From the cell containing the given text, extract its center point as (X, Y) coordinate. 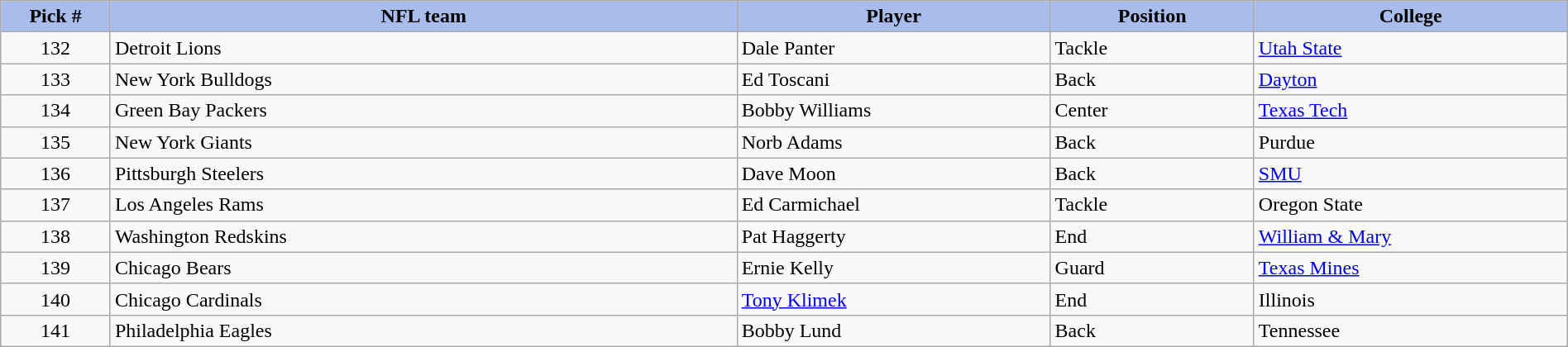
Detroit Lions (423, 48)
Position (1152, 17)
Tennessee (1411, 330)
Oregon State (1411, 205)
Pat Haggerty (893, 236)
Bobby Lund (893, 330)
Guard (1152, 268)
136 (56, 173)
Player (893, 17)
Tony Klimek (893, 299)
Philadelphia Eagles (423, 330)
Dale Panter (893, 48)
Texas Mines (1411, 268)
SMU (1411, 173)
138 (56, 236)
135 (56, 142)
Center (1152, 111)
Norb Adams (893, 142)
Purdue (1411, 142)
140 (56, 299)
Dayton (1411, 79)
Los Angeles Rams (423, 205)
Chicago Bears (423, 268)
134 (56, 111)
William & Mary (1411, 236)
Washington Redskins (423, 236)
NFL team (423, 17)
Pittsburgh Steelers (423, 173)
Chicago Cardinals (423, 299)
Bobby Williams (893, 111)
Texas Tech (1411, 111)
Illinois (1411, 299)
New York Giants (423, 142)
Utah State (1411, 48)
Ernie Kelly (893, 268)
133 (56, 79)
132 (56, 48)
New York Bulldogs (423, 79)
141 (56, 330)
139 (56, 268)
Ed Toscani (893, 79)
Ed Carmichael (893, 205)
College (1411, 17)
137 (56, 205)
Pick # (56, 17)
Dave Moon (893, 173)
Green Bay Packers (423, 111)
